Find where the given text appears and provide that cell's center as [x, y] coordinate. 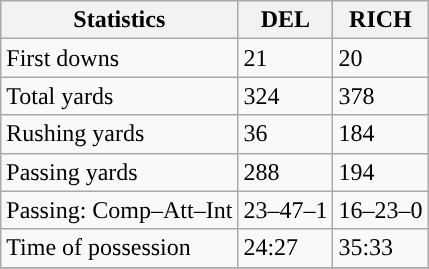
Passing: Comp–Att–Int [120, 210]
RICH [380, 20]
378 [380, 96]
194 [380, 172]
Passing yards [120, 172]
Statistics [120, 20]
Total yards [120, 96]
DEL [286, 20]
23–47–1 [286, 210]
288 [286, 172]
First downs [120, 58]
36 [286, 134]
21 [286, 58]
Time of possession [120, 248]
20 [380, 58]
Rushing yards [120, 134]
16–23–0 [380, 210]
24:27 [286, 248]
184 [380, 134]
324 [286, 96]
35:33 [380, 248]
